Return [X, Y] of the center of cell containing provided text 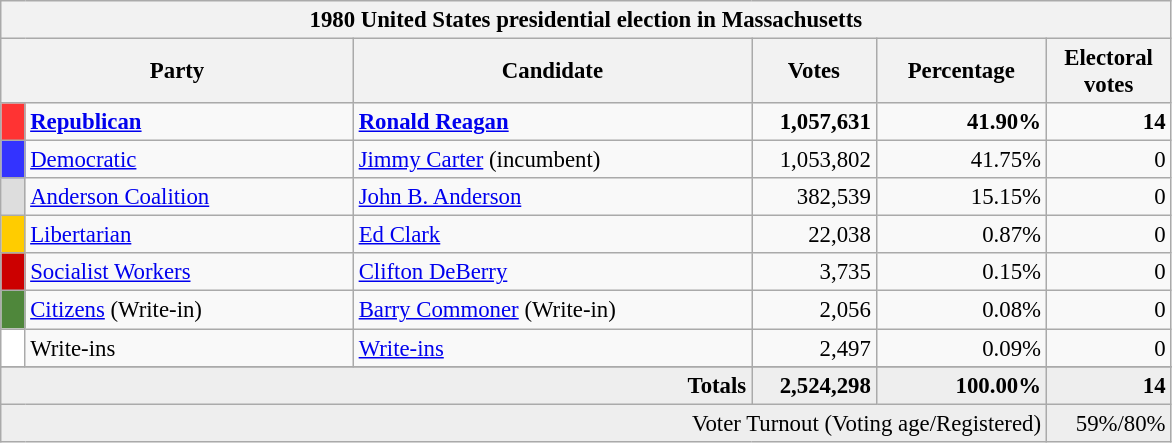
Anderson Coalition [189, 197]
Ronald Reagan [552, 122]
41.75% [961, 160]
15.15% [961, 197]
Barry Commoner (Write-in) [552, 310]
59%/80% [1108, 423]
Totals [376, 385]
Jimmy Carter (incumbent) [552, 160]
Citizens (Write-in) [189, 310]
1980 United States presidential election in Massachusetts [586, 20]
Votes [814, 72]
100.00% [961, 385]
Candidate [552, 72]
2,524,298 [814, 385]
22,038 [814, 235]
Republican [189, 122]
382,539 [814, 197]
Democratic [189, 160]
Voter Turnout (Voting age/Registered) [524, 423]
3,735 [814, 273]
0.87% [961, 235]
0.08% [961, 310]
Party [178, 72]
Electoral votes [1108, 72]
John B. Anderson [552, 197]
Libertarian [189, 235]
Clifton DeBerry [552, 273]
2,056 [814, 310]
Socialist Workers [189, 273]
1,053,802 [814, 160]
0.15% [961, 273]
2,497 [814, 348]
Ed Clark [552, 235]
Percentage [961, 72]
41.90% [961, 122]
0.09% [961, 348]
1,057,631 [814, 122]
